Return the (X, Y) coordinate for the center point of the cell that contains the specified text.  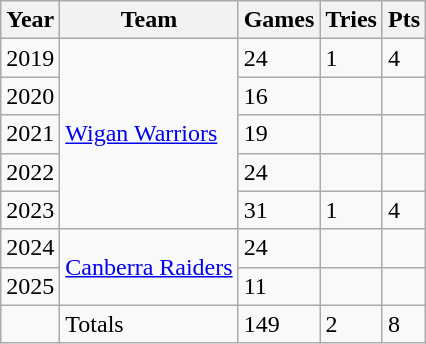
31 (279, 210)
11 (279, 286)
Pts (404, 20)
2 (352, 324)
Year (30, 20)
2023 (30, 210)
Canberra Raiders (149, 267)
16 (279, 96)
2020 (30, 96)
Tries (352, 20)
Games (279, 20)
Totals (149, 324)
149 (279, 324)
2025 (30, 286)
Wigan Warriors (149, 134)
2021 (30, 134)
Team (149, 20)
19 (279, 134)
2022 (30, 172)
2024 (30, 248)
2019 (30, 58)
8 (404, 324)
